Capture the cell that displays the provided text and extract its (x, y) central coordinate. 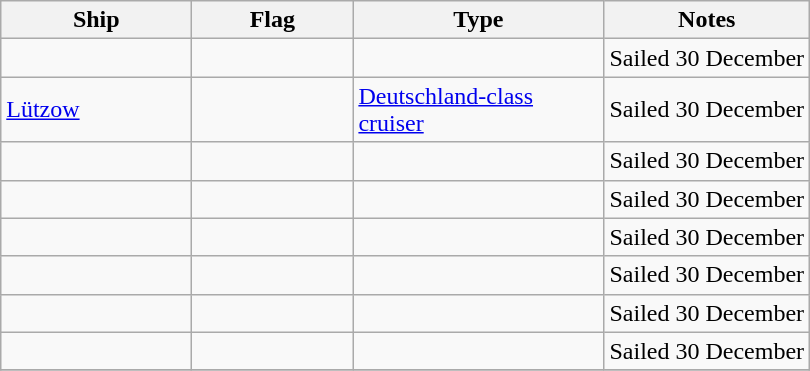
Lützow (96, 110)
Deutschland-class cruiser (478, 110)
Flag (272, 20)
Notes (707, 20)
Type (478, 20)
Ship (96, 20)
